Return (x, y) of the center of cell containing provided text 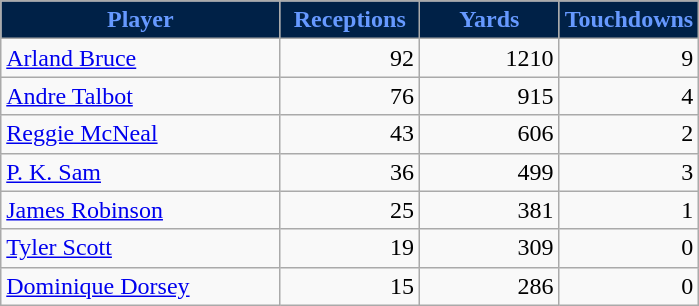
Receptions (350, 20)
1 (629, 210)
4 (629, 96)
Tyler Scott (140, 248)
James Robinson (140, 210)
Dominique Dorsey (140, 286)
286 (490, 286)
Andre Talbot (140, 96)
92 (350, 58)
9 (629, 58)
915 (490, 96)
19 (350, 248)
3 (629, 172)
Arland Bruce (140, 58)
Player (140, 20)
36 (350, 172)
Reggie McNeal (140, 134)
43 (350, 134)
P. K. Sam (140, 172)
309 (490, 248)
Yards (490, 20)
381 (490, 210)
499 (490, 172)
15 (350, 286)
76 (350, 96)
1210 (490, 58)
Touchdowns (629, 20)
25 (350, 210)
606 (490, 134)
2 (629, 134)
